Output the [x, y] coordinate of the center of the cell containing the given text.  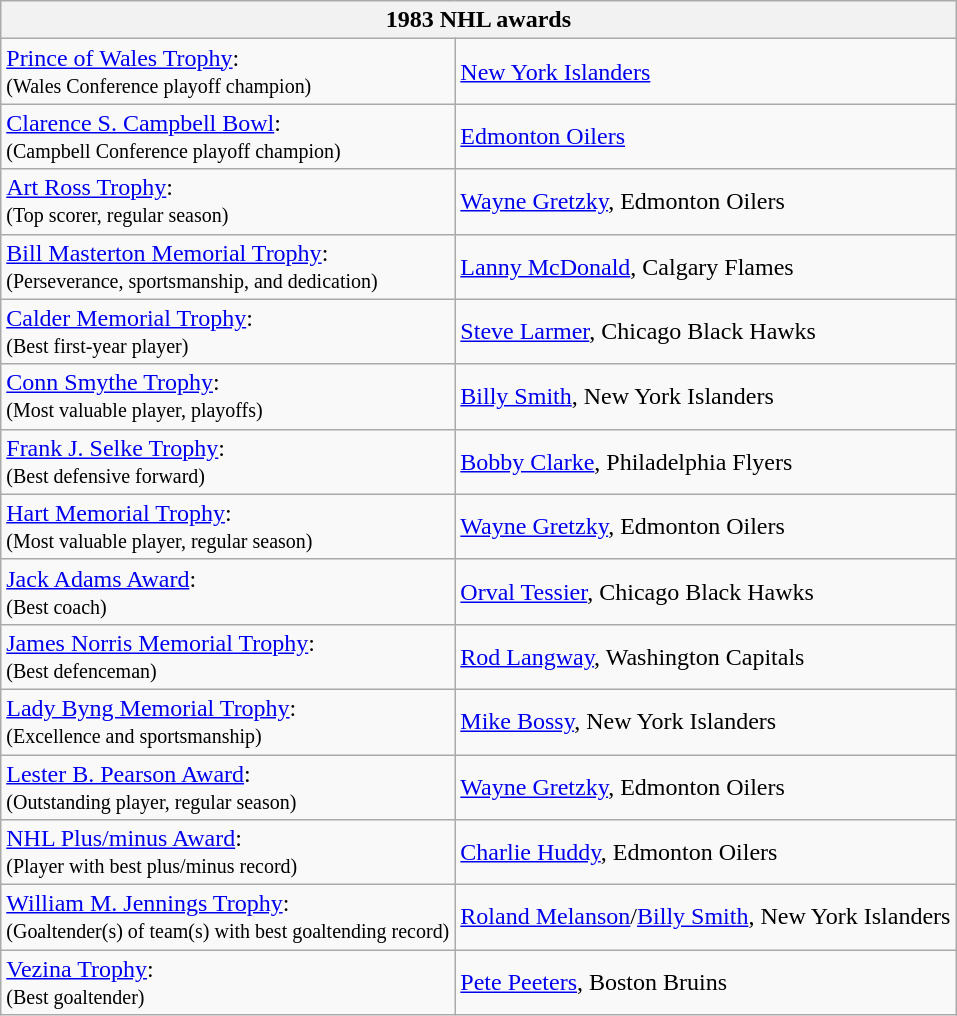
Bobby Clarke, Philadelphia Flyers [706, 462]
Lady Byng Memorial Trophy:(Excellence and sportsmanship) [228, 722]
Frank J. Selke Trophy:(Best defensive forward) [228, 462]
Calder Memorial Trophy:(Best first-year player) [228, 332]
Charlie Huddy, Edmonton Oilers [706, 852]
Mike Bossy, New York Islanders [706, 722]
Billy Smith, New York Islanders [706, 396]
Clarence S. Campbell Bowl:(Campbell Conference playoff champion) [228, 136]
Prince of Wales Trophy:(Wales Conference playoff champion) [228, 72]
Lanny McDonald, Calgary Flames [706, 266]
Pete Peeters, Boston Bruins [706, 982]
Hart Memorial Trophy:(Most valuable player, regular season) [228, 526]
Art Ross Trophy:(Top scorer, regular season) [228, 202]
Lester B. Pearson Award:(Outstanding player, regular season) [228, 786]
Vezina Trophy:(Best goaltender) [228, 982]
William M. Jennings Trophy:(Goaltender(s) of team(s) with best goaltending record) [228, 918]
New York Islanders [706, 72]
Edmonton Oilers [706, 136]
NHL Plus/minus Award:(Player with best plus/minus record) [228, 852]
1983 NHL awards [478, 20]
Orval Tessier, Chicago Black Hawks [706, 592]
Jack Adams Award:(Best coach) [228, 592]
Roland Melanson/Billy Smith, New York Islanders [706, 918]
James Norris Memorial Trophy:(Best defenceman) [228, 656]
Rod Langway, Washington Capitals [706, 656]
Steve Larmer, Chicago Black Hawks [706, 332]
Bill Masterton Memorial Trophy:(Perseverance, sportsmanship, and dedication) [228, 266]
Conn Smythe Trophy:(Most valuable player, playoffs) [228, 396]
